Pinpoint the cell where the given text exists, returning its (X, Y) midpoint coordinate. 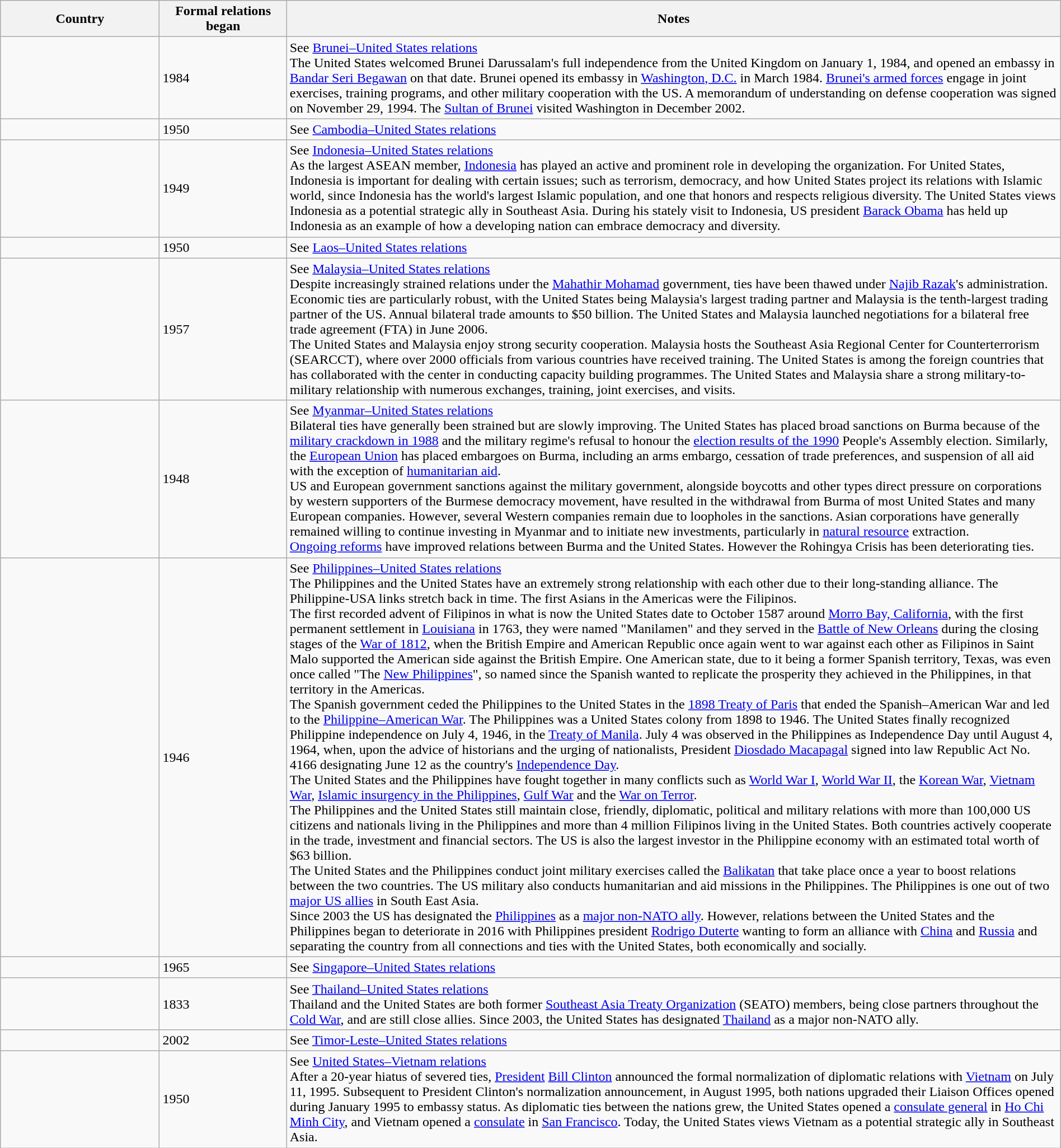
1948 (223, 479)
1949 (223, 188)
2002 (223, 1040)
See Laos–United States relations (674, 247)
See Singapore–United States relations (674, 967)
1957 (223, 329)
1833 (223, 1004)
1965 (223, 967)
Notes (674, 19)
1946 (223, 757)
Formal relations began (223, 19)
See Cambodia–United States relations (674, 129)
See Timor-Leste–United States relations (674, 1040)
Country (80, 19)
1984 (223, 78)
